Scan for the cell matching the given text and deliver its [x, y] coordinate at center. 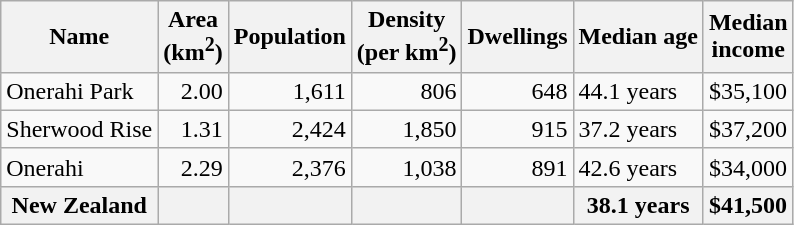
$35,100 [748, 91]
Area(km2) [193, 37]
Density(per km2) [406, 37]
1,611 [290, 91]
$34,000 [748, 167]
Onerahi Park [80, 91]
$37,200 [748, 129]
1,038 [406, 167]
Name [80, 37]
915 [518, 129]
New Zealand [80, 205]
Dwellings [518, 37]
38.1 years [638, 205]
$41,500 [748, 205]
891 [518, 167]
2,376 [290, 167]
1,850 [406, 129]
1.31 [193, 129]
2,424 [290, 129]
Onerahi [80, 167]
42.6 years [638, 167]
648 [518, 91]
Median age [638, 37]
806 [406, 91]
Sherwood Rise [80, 129]
2.00 [193, 91]
Medianincome [748, 37]
44.1 years [638, 91]
37.2 years [638, 129]
2.29 [193, 167]
Population [290, 37]
